Find where the given text appears and provide that cell's center as (x, y) coordinate. 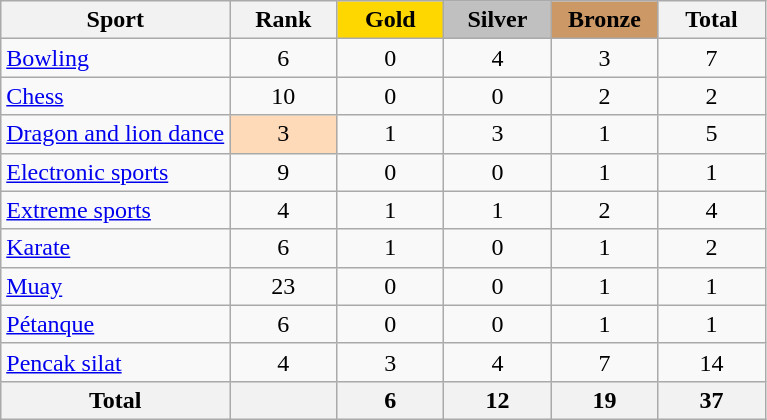
Rank (284, 20)
Muay (116, 286)
10 (284, 96)
Chess (116, 96)
9 (284, 172)
23 (284, 286)
Electronic sports (116, 172)
14 (712, 362)
Pétanque (116, 324)
Dragon and lion dance (116, 134)
Karate (116, 248)
37 (712, 400)
12 (498, 400)
Gold (390, 20)
19 (604, 400)
Bronze (604, 20)
Extreme sports (116, 210)
Sport (116, 20)
Silver (498, 20)
Bowling (116, 58)
Pencak silat (116, 362)
5 (712, 134)
